Provide the [X, Y] coordinate of the cell's center where the given text is located.  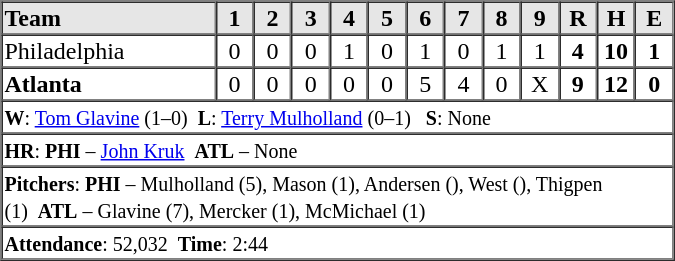
3 [311, 18]
R [578, 18]
12 [616, 84]
W: Tom Glavine (1–0) L: Terry Mulholland (0–1) S: None [338, 116]
X [540, 84]
10 [616, 50]
HR: PHI – John Kruk ATL – None [338, 150]
7 [463, 18]
H [616, 18]
6 [425, 18]
Atlanta [109, 84]
Team [109, 18]
2 [273, 18]
E [654, 18]
8 [501, 18]
Philadelphia [109, 50]
Pitchers: PHI – Mulholland (5), Mason (1), Andersen (), West (), Thigpen (1) ATL – Glavine (7), Mercker (1), McMichael (1) [338, 196]
Attendance: 52,032 Time: 2:44 [338, 242]
